Return (x, y) of the center of cell containing provided text 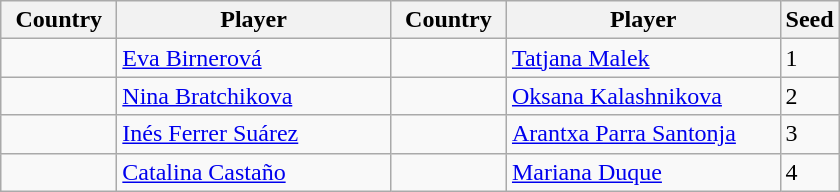
Seed (810, 20)
4 (810, 172)
2 (810, 96)
Mariana Duque (643, 172)
Arantxa Parra Santonja (643, 134)
Oksana Kalashnikova (643, 96)
3 (810, 134)
Catalina Castaño (254, 172)
Tatjana Malek (643, 58)
1 (810, 58)
Nina Bratchikova (254, 96)
Eva Birnerová (254, 58)
Inés Ferrer Suárez (254, 134)
